Scan for the cell matching the given text and deliver its (X, Y) coordinate at center. 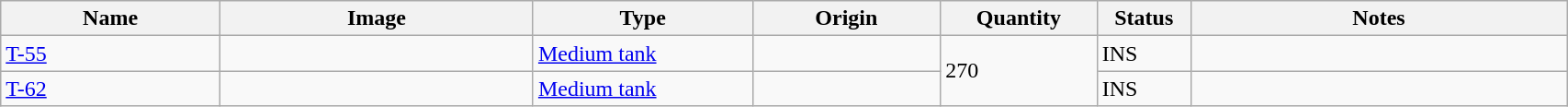
270 (1019, 71)
Image (377, 18)
Quantity (1019, 18)
Status (1144, 18)
Origin (847, 18)
Notes (1378, 18)
Type (643, 18)
T-55 (110, 53)
Name (110, 18)
T-62 (110, 89)
